Provide the [X, Y] coordinate of the cell's center where the given text is located.  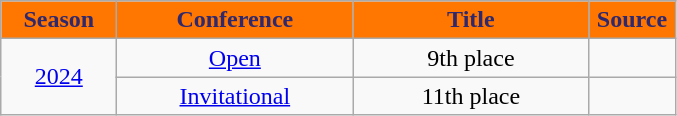
Invitational [235, 96]
11th place [471, 96]
Open [235, 58]
Source [632, 20]
Title [471, 20]
9th place [471, 58]
Season [59, 20]
Conference [235, 20]
2024 [59, 77]
